Identify which cell holds the provided text, then report its [x, y] central coordinate. 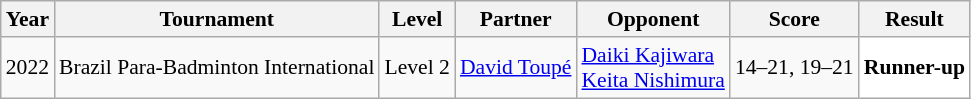
Level [416, 19]
Partner [516, 19]
2022 [28, 68]
Score [794, 19]
David Toupé [516, 68]
Level 2 [416, 68]
Result [914, 19]
Year [28, 19]
Opponent [652, 19]
Tournament [216, 19]
Runner-up [914, 68]
Daiki Kajiwara Keita Nishimura [652, 68]
Brazil Para-Badminton International [216, 68]
14–21, 19–21 [794, 68]
